Capture the cell that displays the provided text and extract its (x, y) central coordinate. 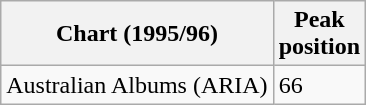
66 (319, 85)
Peakposition (319, 34)
Australian Albums (ARIA) (137, 85)
Chart (1995/96) (137, 34)
